Return the [x, y] coordinate for the center point of the cell that contains the specified text.  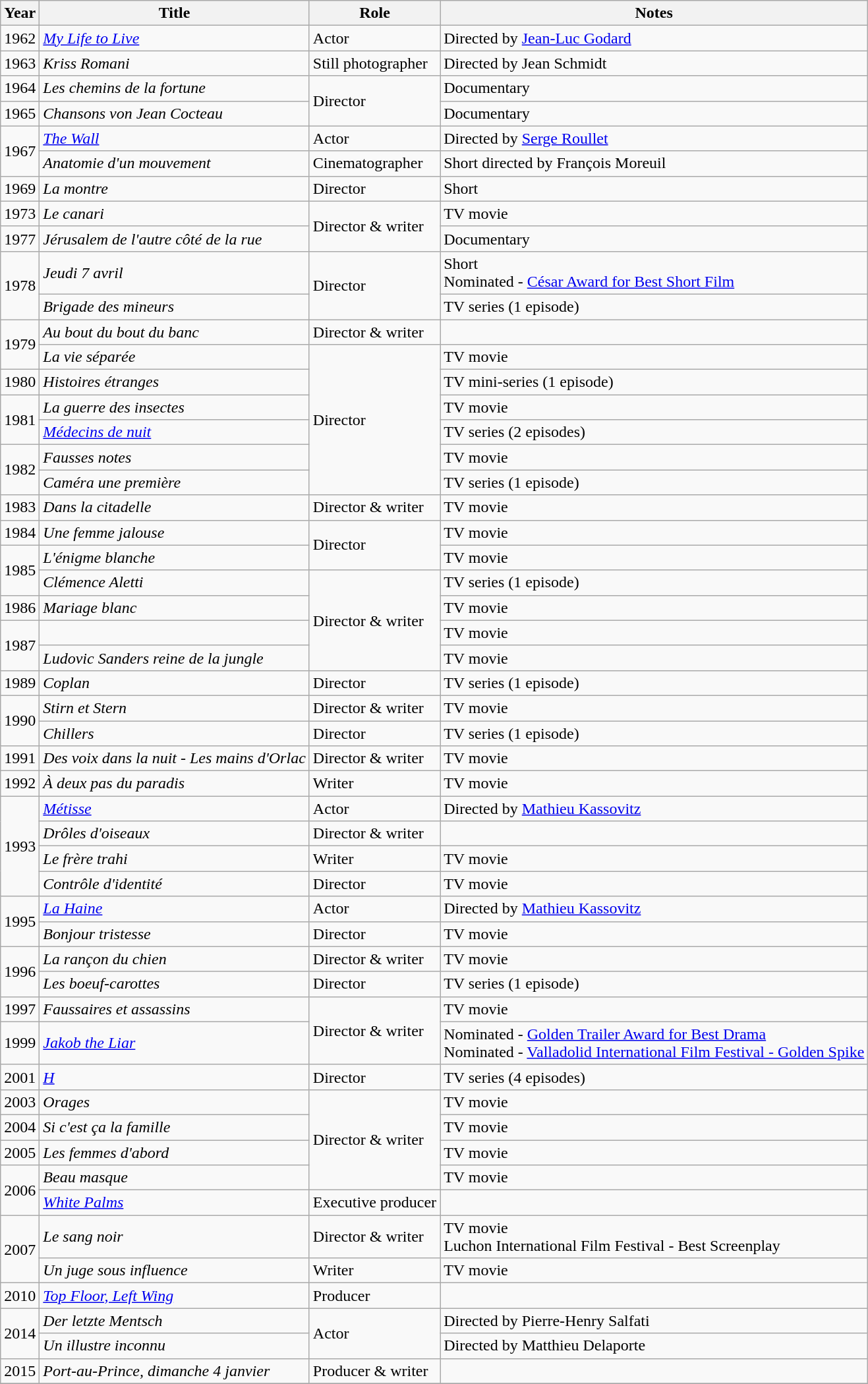
Contrôle d'identité [175, 884]
1965 [20, 113]
2010 [20, 1296]
Executive producer [374, 1203]
1963 [20, 63]
Top Floor, Left Wing [175, 1296]
1967 [20, 151]
Port-au-Prince, dimanche 4 janvier [175, 1371]
1987 [20, 645]
1991 [20, 759]
Mariage blanc [175, 608]
1977 [20, 239]
Orages [175, 1102]
1999 [20, 1043]
Dans la citadelle [175, 507]
La montre [175, 188]
Caméra une première [175, 482]
Directed by Serge Roullet [654, 138]
Des voix dans la nuit - Les mains d'Orlac [175, 759]
Les chemins de la fortune [175, 88]
TV mini-series (1 episode) [654, 382]
Producer [374, 1296]
Role [374, 13]
Médecins de nuit [175, 432]
Chillers [175, 734]
Notes [654, 13]
1986 [20, 608]
La rançon du chien [175, 959]
1979 [20, 344]
1993 [20, 846]
The Wall [175, 138]
Stirn et Stern [175, 708]
Si c'est ça la famille [175, 1127]
La vie séparée [175, 357]
ShortNominated - César Award for Best Short Film [654, 273]
1981 [20, 420]
1989 [20, 683]
La guerre des insectes [175, 407]
TV movieLuchon International Film Festival - Best Screenplay [654, 1236]
1995 [20, 921]
Un juge sous influence [175, 1271]
Still photographer [374, 63]
1973 [20, 214]
2014 [20, 1333]
1964 [20, 88]
1984 [20, 533]
2001 [20, 1077]
Fausses notes [175, 457]
1962 [20, 38]
1983 [20, 507]
Les boeuf-carottes [175, 984]
Brigade des mineurs [175, 306]
White Palms [175, 1203]
Histoires étranges [175, 382]
2007 [20, 1250]
Jakob the Liar [175, 1043]
Producer & writer [374, 1371]
Ludovic Sanders reine de la jungle [175, 658]
1978 [20, 285]
Directed by Matthieu Delaporte [654, 1346]
Le frère trahi [175, 859]
Nominated - Golden Trailer Award for Best DramaNominated - Valladolid International Film Festival - Golden Spike [654, 1043]
Jeudi 7 avril [175, 273]
Cinematographer [374, 163]
Le sang noir [175, 1236]
Le canari [175, 214]
Drôles d'oiseaux [175, 834]
Jérusalem de l'autre côté de la rue [175, 239]
Directed by Jean Schmidt [654, 63]
1990 [20, 720]
Year [20, 13]
Une femme jalouse [175, 533]
TV series (4 episodes) [654, 1077]
Title [175, 13]
Directed by Jean-Luc Godard [654, 38]
2015 [20, 1371]
2003 [20, 1102]
My Life to Live [175, 38]
Short directed by François Moreuil [654, 163]
1985 [20, 570]
1996 [20, 971]
2004 [20, 1127]
Kriss Romani [175, 63]
1992 [20, 784]
1982 [20, 470]
1980 [20, 382]
Coplan [175, 683]
L'énigme blanche [175, 558]
Clémence Aletti [175, 583]
Faussaires et assassins [175, 1009]
Au bout du bout du banc [175, 332]
2005 [20, 1153]
Directed by Pierre-Henry Salfati [654, 1321]
1969 [20, 188]
2006 [20, 1190]
1997 [20, 1009]
Chansons von Jean Cocteau [175, 113]
Bonjour tristesse [175, 934]
Beau masque [175, 1178]
À deux pas du paradis [175, 784]
Short [654, 188]
Der letzte Mentsch [175, 1321]
Anatomie d'un mouvement [175, 163]
Les femmes d'abord [175, 1153]
Métisse [175, 809]
La Haine [175, 909]
H [175, 1077]
Un illustre inconnu [175, 1346]
TV series (2 episodes) [654, 432]
